Determine the (x, y) coordinate at the center of the cell enclosing the given text.  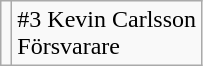
#3 Kevin CarlssonFörsvarare (107, 34)
